Search for the cell housing the specified text and yield its [X, Y] center coordinate. 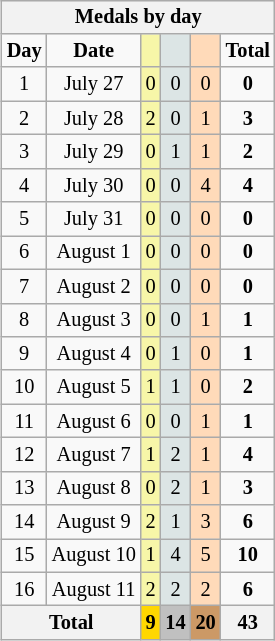
Day [24, 51]
August 9 [94, 522]
August 10 [94, 556]
8 [24, 320]
12 [24, 455]
July 30 [94, 185]
August 4 [94, 354]
August 1 [94, 253]
August 3 [94, 320]
Medals by day [138, 17]
20 [206, 623]
7 [24, 286]
August 5 [94, 387]
11 [24, 421]
August 8 [94, 488]
July 28 [94, 118]
15 [24, 556]
16 [24, 589]
July 29 [94, 152]
Date [94, 51]
43 [248, 623]
August 2 [94, 286]
13 [24, 488]
August 7 [94, 455]
July 27 [94, 84]
July 31 [94, 219]
August 6 [94, 421]
August 11 [94, 589]
